Find where the given text appears and provide that cell's center as (x, y) coordinate. 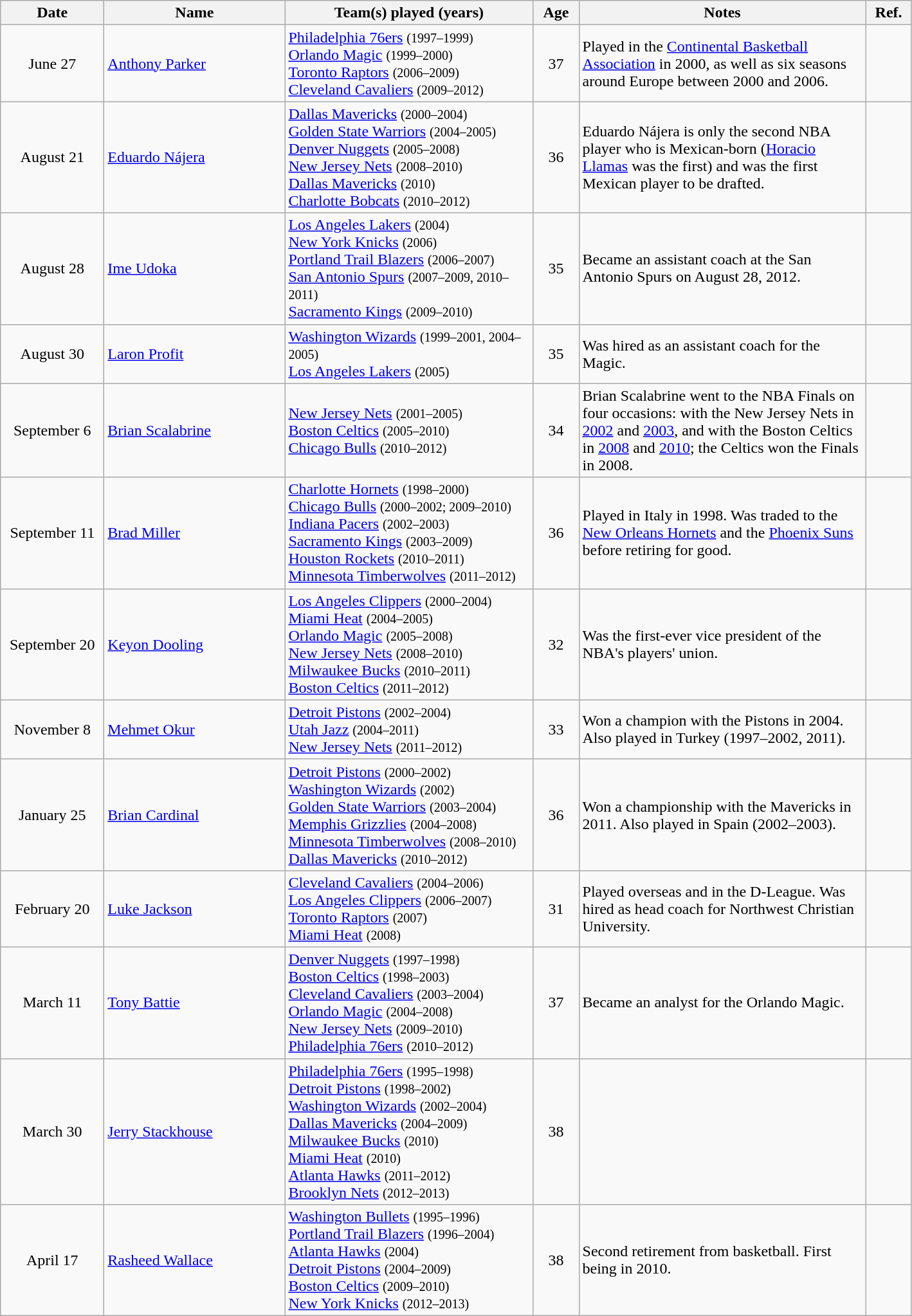
Became an analyst for the Orlando Magic. (722, 1002)
November 8 (53, 729)
Played in the Continental Basketball Association in 2000, as well as six seasons around Europe between 2000 and 2006. (722, 63)
Played in Italy in 1998. Was traded to the New Orleans Hornets and the Phoenix Suns before retiring for good. (722, 533)
Won a championship with the Mavericks in 2011. Also played in Spain (2002–2003). (722, 814)
Mehmet Okur (194, 729)
June 27 (53, 63)
Name (194, 13)
Date (53, 13)
Cleveland Cavaliers (2004–2006)Los Angeles Clippers (2006–2007)Toronto Raptors (2007)Miami Heat (2008) (409, 908)
Brian Scalabrine (194, 430)
Played overseas and in the D-League. Was hired as head coach for Northwest Christian University. (722, 908)
August 30 (53, 354)
Second retirement from basketball. First being in 2010. (722, 1261)
August 28 (53, 269)
31 (556, 908)
Rasheed Wallace (194, 1261)
Was the first-ever vice president of the NBA's players' union. (722, 644)
Became an assistant coach at the San Antonio Spurs on August 28, 2012. (722, 269)
Age (556, 13)
Keyon Dooling (194, 644)
Notes (722, 13)
34 (556, 430)
September 6 (53, 430)
February 20 (53, 908)
Anthony Parker (194, 63)
Tony Battie (194, 1002)
March 11 (53, 1002)
March 30 (53, 1132)
April 17 (53, 1261)
August 21 (53, 157)
32 (556, 644)
Won a champion with the Pistons in 2004. Also played in Turkey (1997–2002, 2011). (722, 729)
33 (556, 729)
Ref. (889, 13)
Brad Miller (194, 533)
September 11 (53, 533)
Los Angeles Lakers (2004)New York Knicks (2006)Portland Trail Blazers (2006–2007)San Antonio Spurs (2007–2009, 2010–2011)Sacramento Kings (2009–2010) (409, 269)
Eduardo Nájera (194, 157)
Ime Udoka (194, 269)
Luke Jackson (194, 908)
Philadelphia 76ers (1997–1999)Orlando Magic (1999–2000)Toronto Raptors (2006–2009)Cleveland Cavaliers (2009–2012) (409, 63)
Brian Cardinal (194, 814)
Team(s) played (years) (409, 13)
Washington Wizards (1999–2001, 2004–2005)Los Angeles Lakers (2005) (409, 354)
Eduardo Nájera is only the second NBA player who is Mexican-born (Horacio Llamas was the first) and was the first Mexican player to be drafted. (722, 157)
September 20 (53, 644)
Laron Profit (194, 354)
Detroit Pistons (2002–2004)Utah Jazz (2004–2011)New Jersey Nets (2011–2012) (409, 729)
Jerry Stackhouse (194, 1132)
January 25 (53, 814)
New Jersey Nets (2001–2005)Boston Celtics (2005–2010)Chicago Bulls (2010–2012) (409, 430)
Was hired as an assistant coach for the Magic. (722, 354)
